From the cell containing the given text, extract its center point as (X, Y) coordinate. 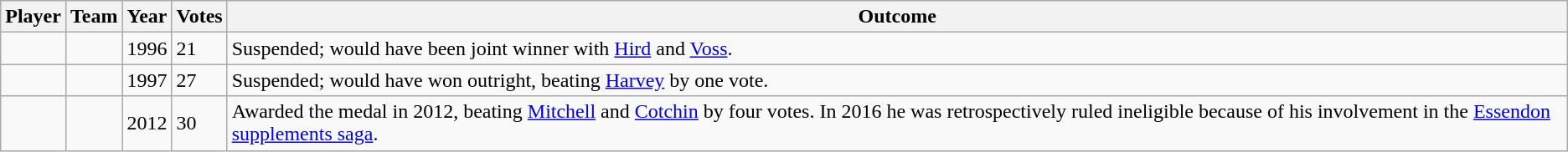
2012 (147, 124)
Outcome (897, 17)
27 (199, 80)
30 (199, 124)
Votes (199, 17)
21 (199, 48)
Team (94, 17)
Year (147, 17)
1997 (147, 80)
Player (34, 17)
1996 (147, 48)
Suspended; would have been joint winner with Hird and Voss. (897, 48)
Suspended; would have won outright, beating Harvey by one vote. (897, 80)
